Extract the [X, Y] coordinate from the center of the cell holding the provided text.  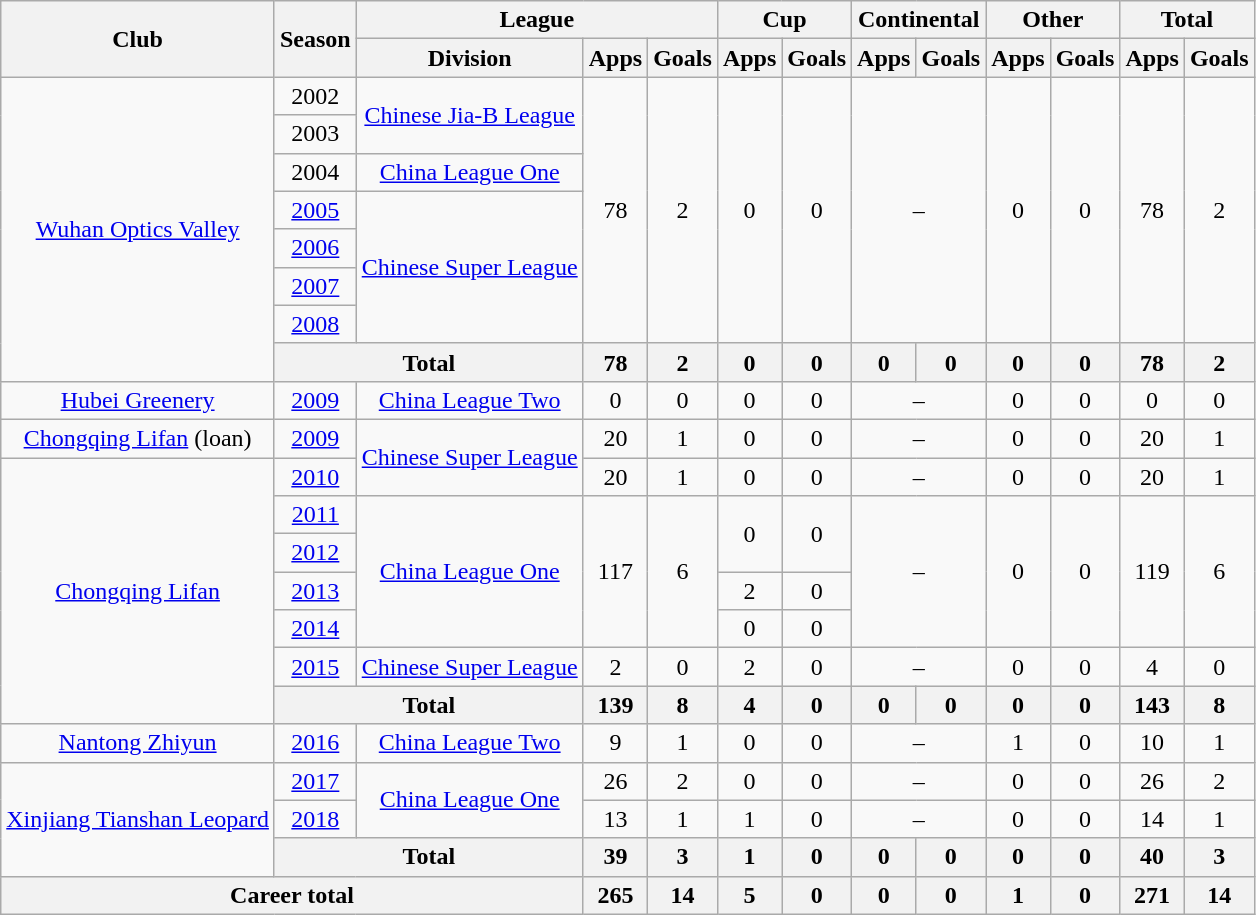
2008 [315, 324]
Cup [784, 20]
2005 [315, 210]
13 [615, 819]
2006 [315, 248]
Division [470, 58]
271 [1152, 895]
119 [1152, 572]
Continental [919, 20]
Nantong Zhiyun [138, 743]
Wuhan Optics Valley [138, 229]
2007 [315, 286]
10 [1152, 743]
Other [1053, 20]
2014 [315, 629]
40 [1152, 857]
2017 [315, 781]
League [536, 20]
143 [1152, 705]
Career total [292, 895]
2003 [315, 134]
9 [615, 743]
Chongqing Lifan (loan) [138, 438]
117 [615, 572]
5 [749, 895]
139 [615, 705]
2002 [315, 96]
2018 [315, 819]
2013 [315, 591]
Season [315, 39]
Hubei Greenery [138, 400]
2015 [315, 667]
2012 [315, 553]
Club [138, 39]
Chongqing Lifan [138, 591]
39 [615, 857]
2011 [315, 515]
265 [615, 895]
2010 [315, 477]
2016 [315, 743]
Xinjiang Tianshan Leopard [138, 819]
2004 [315, 172]
Chinese Jia-B League [470, 115]
